Extract the [x, y] coordinate from the center of the cell holding the provided text.  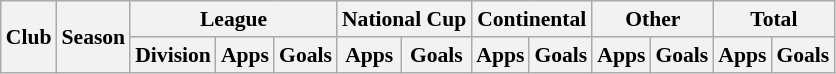
Total [774, 19]
League [234, 19]
Division [173, 55]
National Cup [404, 19]
Club [29, 36]
Continental [532, 19]
Other [652, 19]
Season [93, 36]
